Provide the [X, Y] coordinate of the cell's center where the given text is located.  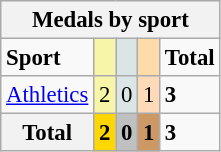
Athletics [48, 95]
Medals by sport [110, 20]
Sport [48, 58]
